Search for the cell housing the specified text and yield its (x, y) center coordinate. 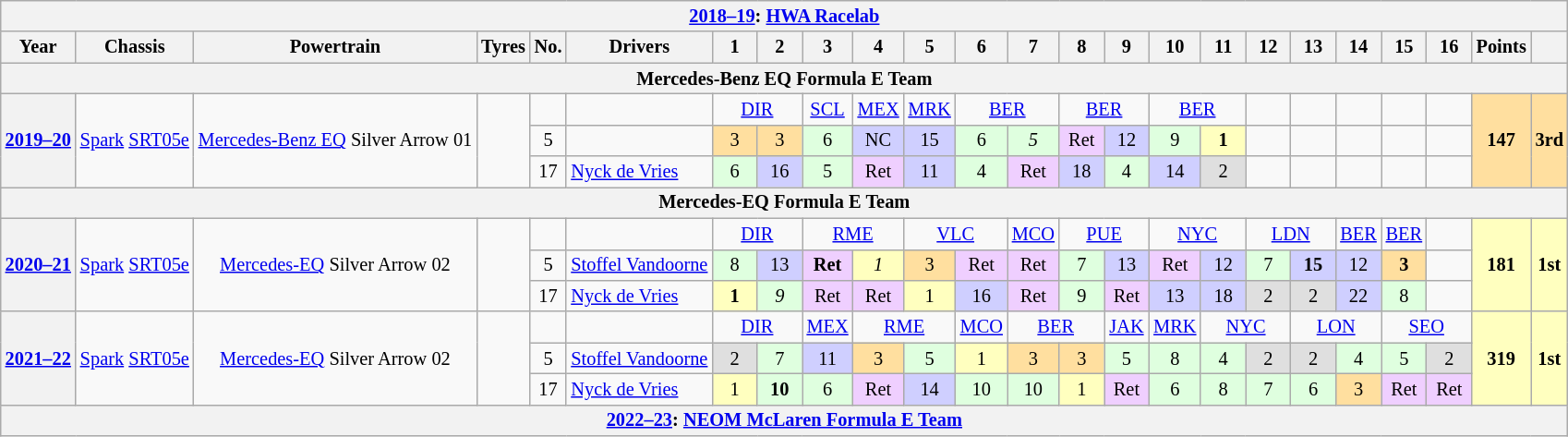
Mercedes-Benz EQ Formula E Team (785, 79)
Year (39, 47)
22 (1357, 296)
Drivers (639, 47)
PUE (1104, 234)
Chassis (135, 47)
2021–22 (39, 358)
LON (1336, 327)
Points (1502, 47)
319 (1502, 358)
2020–21 (39, 264)
NC (879, 140)
Mercedes-Benz EQ Silver Arrow 01 (335, 140)
JAK (1127, 327)
VLC (956, 234)
2018–19: HWA Racelab (785, 16)
2019–20 (39, 140)
LDN (1291, 234)
181 (1502, 264)
SCL (827, 109)
SEO (1427, 327)
Mercedes-EQ Formula E Team (785, 202)
Powertrain (335, 47)
No. (549, 47)
2022–23: NEOM McLaren Formula E Team (785, 420)
3rd (1550, 140)
Tyres (503, 47)
147 (1502, 140)
